From the cell containing the given text, extract its center point as [X, Y] coordinate. 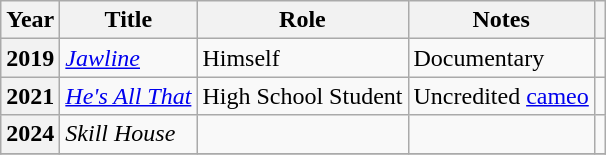
He's All That [128, 96]
2021 [30, 96]
Notes [501, 20]
Documentary [501, 58]
Title [128, 20]
Himself [302, 58]
2024 [30, 134]
Year [30, 20]
2019 [30, 58]
Uncredited cameo [501, 96]
Skill House [128, 134]
Role [302, 20]
High School Student [302, 96]
Jawline [128, 58]
